Pinpoint the cell where the given text exists, returning its [X, Y] midpoint coordinate. 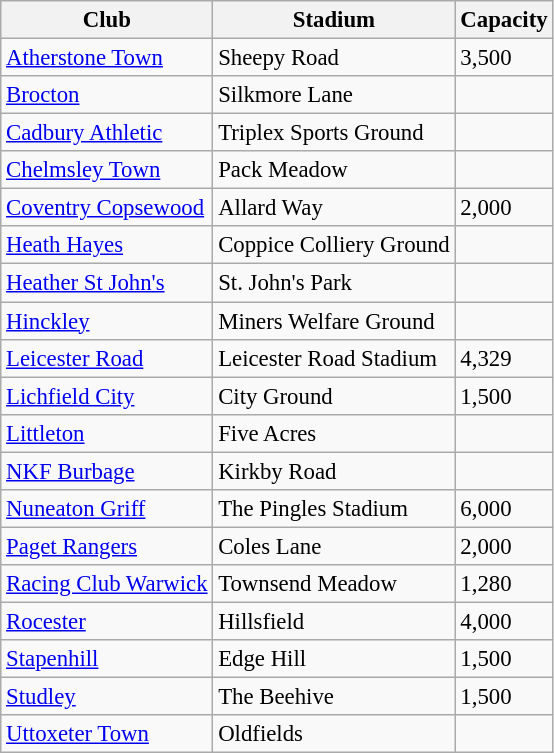
Chelmsley Town [107, 170]
Pack Meadow [334, 170]
Hillsfield [334, 621]
Capacity [504, 20]
Littleton [107, 433]
Coles Lane [334, 546]
Nuneaton Griff [107, 509]
1,280 [504, 584]
Townsend Meadow [334, 584]
St. John's Park [334, 283]
The Pingles Stadium [334, 509]
Rocester [107, 621]
4,000 [504, 621]
Leicester Road [107, 358]
Stadium [334, 20]
Stapenhill [107, 659]
Five Acres [334, 433]
Oldfields [334, 734]
City Ground [334, 396]
Studley [107, 697]
3,500 [504, 58]
Allard Way [334, 208]
6,000 [504, 509]
Miners Welfare Ground [334, 321]
NKF Burbage [107, 471]
Coventry Copsewood [107, 208]
Heath Hayes [107, 245]
Silkmore Lane [334, 95]
Kirkby Road [334, 471]
Atherstone Town [107, 58]
Leicester Road Stadium [334, 358]
Hinckley [107, 321]
Lichfield City [107, 396]
Brocton [107, 95]
Coppice Colliery Ground [334, 245]
Heather St John's [107, 283]
Uttoxeter Town [107, 734]
The Beehive [334, 697]
Club [107, 20]
Paget Rangers [107, 546]
4,329 [504, 358]
Sheepy Road [334, 58]
Cadbury Athletic [107, 133]
Triplex Sports Ground [334, 133]
Racing Club Warwick [107, 584]
Edge Hill [334, 659]
